From the cell containing the given text, extract its center point as [X, Y] coordinate. 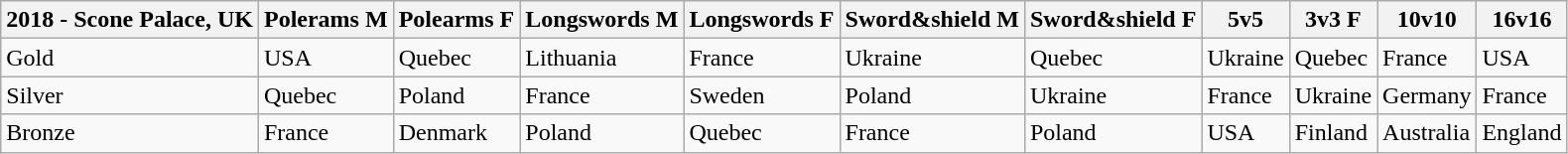
5v5 [1245, 20]
Longswords F [762, 20]
3v3 F [1333, 20]
Germany [1427, 95]
10v10 [1427, 20]
16v16 [1522, 20]
England [1522, 133]
Polearms F [457, 20]
Sweden [762, 95]
Gold [130, 58]
Sword&shield F [1112, 20]
Silver [130, 95]
Bronze [130, 133]
Sword&shield M [932, 20]
Australia [1427, 133]
Denmark [457, 133]
Lithuania [601, 58]
Longswords M [601, 20]
Finland [1333, 133]
Polerams M [326, 20]
2018 - Scone Palace, UK [130, 20]
